Extract the (X, Y) coordinate from the center of the cell holding the provided text.  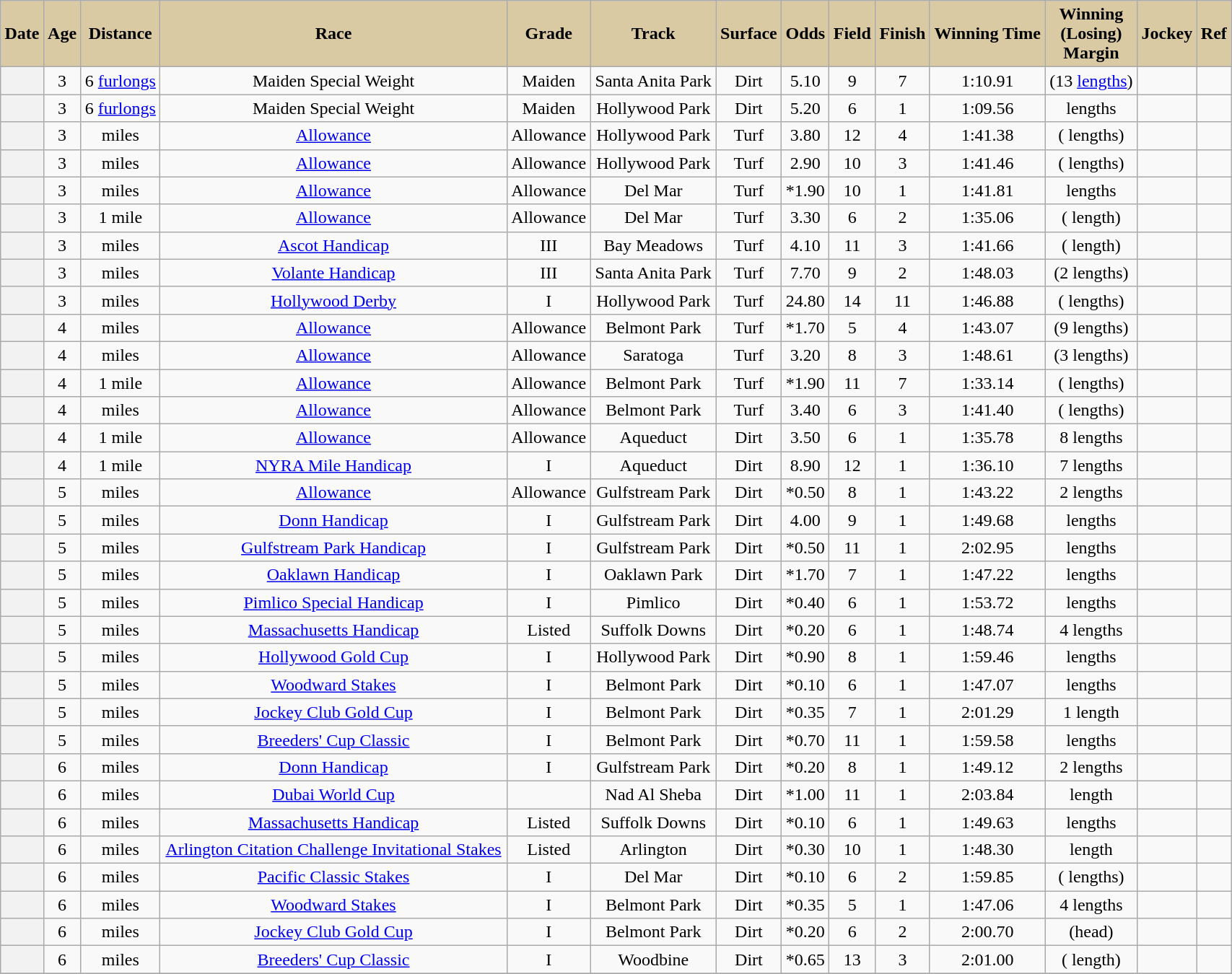
1:49.68 (987, 520)
2:01.00 (987, 960)
Track (653, 34)
1:41.46 (987, 163)
(13 lengths) (1091, 81)
1:59.46 (987, 657)
1:48.74 (987, 630)
1:59.58 (987, 740)
2:00.70 (987, 932)
13 (852, 960)
1:46.88 (987, 300)
1:53.72 (987, 602)
1:41.66 (987, 245)
24.80 (805, 300)
1:35.06 (987, 218)
Race (333, 34)
Oaklawn Park (653, 575)
5.10 (805, 81)
Arlington (653, 850)
1:48.03 (987, 273)
Finish (903, 34)
Pimlico (653, 602)
Volante Handicap (333, 273)
2:02.95 (987, 548)
*1.00 (805, 794)
1:36.10 (987, 465)
Surface (748, 34)
1:10.91 (987, 81)
Distance (121, 34)
14 (852, 300)
2.90 (805, 163)
Winning Time (987, 34)
*0.65 (805, 960)
4.10 (805, 245)
1:59.85 (987, 877)
Nad Al Sheba (653, 794)
1:47.22 (987, 575)
Ref (1214, 34)
1:41.40 (987, 411)
3.20 (805, 355)
5.20 (805, 108)
1:33.14 (987, 383)
Ascot Handicap (333, 245)
1 length (1091, 712)
(2 lengths) (1091, 273)
8.90 (805, 465)
Jockey (1167, 34)
NYRA Mile Handicap (333, 465)
Woodbine (653, 960)
1:09.56 (987, 108)
Saratoga (653, 355)
Odds (805, 34)
Hollywood Gold Cup (333, 657)
Winning(Losing)Margin (1091, 34)
1:35.78 (987, 438)
1:41.81 (987, 190)
1:48.61 (987, 355)
(3 lengths) (1091, 355)
1:48.30 (987, 850)
1:49.12 (987, 767)
Pacific Classic Stakes (333, 877)
1:43.07 (987, 328)
*0.90 (805, 657)
Hollywood Derby (333, 300)
(head) (1091, 932)
Bay Meadows (653, 245)
*0.40 (805, 602)
1:47.07 (987, 685)
3.80 (805, 136)
3.50 (805, 438)
2:01.29 (987, 712)
Grade (549, 34)
Pimlico Special Handicap (333, 602)
Arlington Citation Challenge Invitational Stakes (333, 850)
4.00 (805, 520)
Date (22, 34)
(9 lengths) (1091, 328)
1:47.06 (987, 905)
Age (62, 34)
1:43.22 (987, 493)
Gulfstream Park Handicap (333, 548)
8 lengths (1091, 438)
7.70 (805, 273)
Field (852, 34)
Dubai World Cup (333, 794)
Oaklawn Handicap (333, 575)
*0.30 (805, 850)
1:49.63 (987, 822)
2:03.84 (987, 794)
1:41.38 (987, 136)
3.30 (805, 218)
*0.70 (805, 740)
3.40 (805, 411)
7 lengths (1091, 465)
